Provide the (x, y) coordinate of the cell's center where the given text is located.  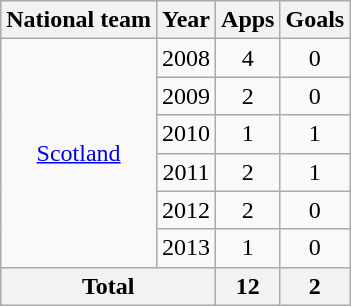
Total (108, 286)
12 (248, 286)
2008 (186, 58)
Apps (248, 20)
National team (79, 20)
2009 (186, 96)
2012 (186, 210)
Year (186, 20)
2011 (186, 172)
Goals (315, 20)
2013 (186, 248)
4 (248, 58)
Scotland (79, 153)
2010 (186, 134)
